Search for the cell housing the specified text and yield its (x, y) center coordinate. 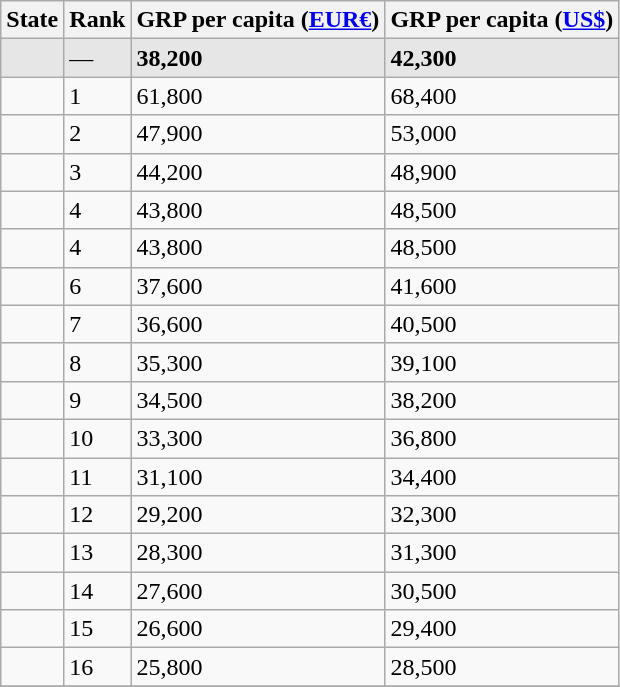
41,600 (502, 286)
15 (98, 629)
13 (98, 553)
GRP per capita (EUR€) (258, 20)
Rank (98, 20)
State (32, 20)
29,400 (502, 629)
11 (98, 477)
26,600 (258, 629)
1 (98, 96)
9 (98, 400)
25,800 (258, 667)
36,600 (258, 324)
36,800 (502, 438)
40,500 (502, 324)
28,500 (502, 667)
14 (98, 591)
29,200 (258, 515)
44,200 (258, 172)
31,100 (258, 477)
47,900 (258, 134)
16 (98, 667)
33,300 (258, 438)
34,500 (258, 400)
3 (98, 172)
34,400 (502, 477)
2 (98, 134)
GRP per capita (US$) (502, 20)
48,900 (502, 172)
27,600 (258, 591)
10 (98, 438)
32,300 (502, 515)
37,600 (258, 286)
35,300 (258, 362)
31,300 (502, 553)
30,500 (502, 591)
39,100 (502, 362)
7 (98, 324)
61,800 (258, 96)
8 (98, 362)
68,400 (502, 96)
— (98, 58)
53,000 (502, 134)
12 (98, 515)
42,300 (502, 58)
28,300 (258, 553)
6 (98, 286)
